Output the (X, Y) coordinate of the center of the cell containing the given text.  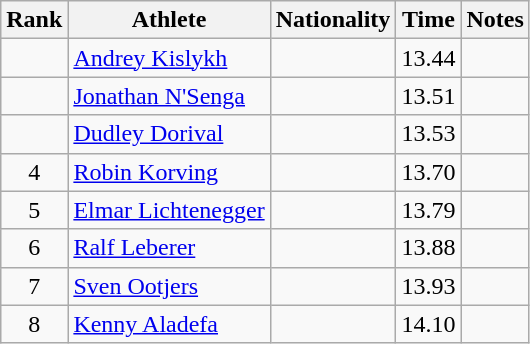
Ralf Leberer (169, 248)
Andrey Kislykh (169, 58)
4 (34, 172)
13.53 (428, 134)
5 (34, 210)
13.88 (428, 248)
Nationality (333, 20)
13.70 (428, 172)
14.10 (428, 324)
Athlete (169, 20)
Robin Korving (169, 172)
Dudley Dorival (169, 134)
Time (428, 20)
Sven Ootjers (169, 286)
6 (34, 248)
7 (34, 286)
Kenny Aladefa (169, 324)
8 (34, 324)
Jonathan N'Senga (169, 96)
13.93 (428, 286)
13.44 (428, 58)
13.79 (428, 210)
Rank (34, 20)
Elmar Lichtenegger (169, 210)
13.51 (428, 96)
Notes (495, 20)
